Extract the [X, Y] coordinate from the center of the cell holding the provided text.  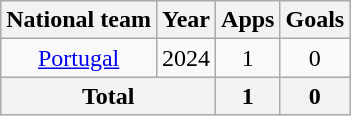
2024 [186, 58]
Year [186, 20]
Apps [248, 20]
National team [79, 20]
Portugal [79, 58]
Total [108, 96]
Goals [315, 20]
